Pinpoint the cell where the given text exists, returning its [x, y] midpoint coordinate. 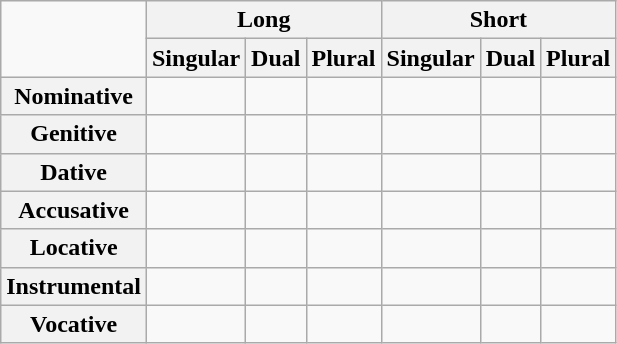
Vocative [74, 324]
Instrumental [74, 286]
Short [498, 20]
Locative [74, 248]
Nominative [74, 96]
Accusative [74, 210]
Long [264, 20]
Dative [74, 172]
Genitive [74, 134]
